For the text-containing cell, return its midpoint in (X, Y) coordinate format. 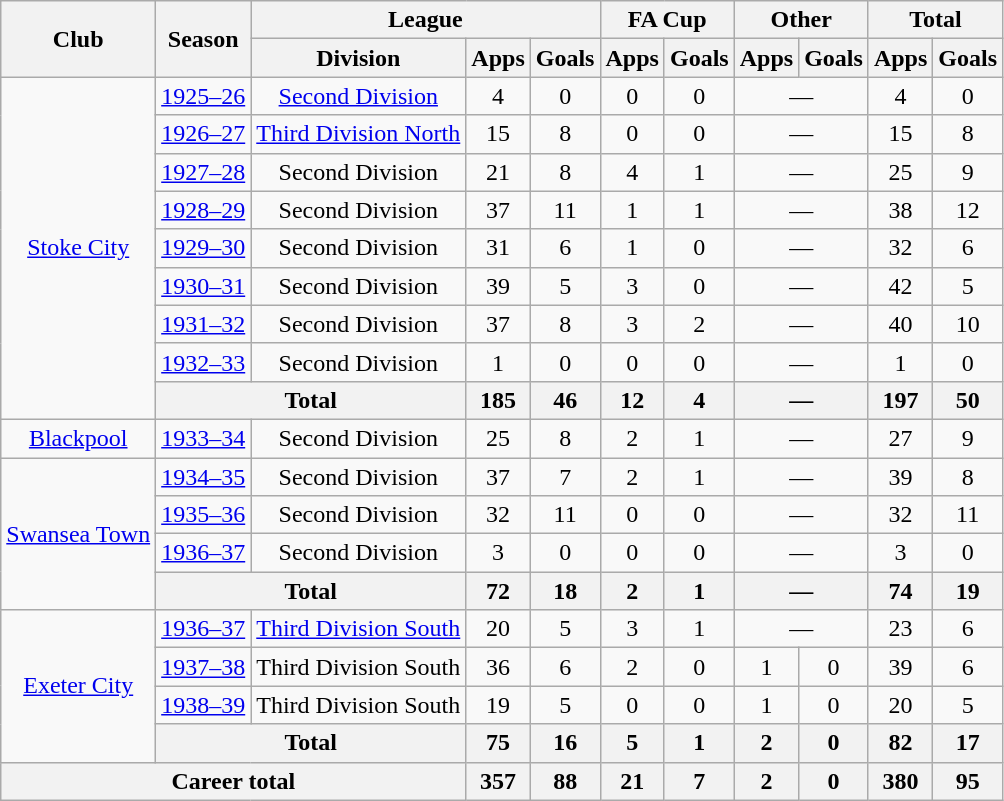
Club (78, 39)
1937–38 (204, 667)
50 (968, 400)
10 (968, 324)
1926–27 (204, 134)
1929–30 (204, 248)
Exeter City (78, 686)
FA Cup (667, 20)
Career total (234, 781)
1934–35 (204, 477)
League (426, 20)
31 (498, 248)
Stoke City (78, 248)
Season (204, 39)
18 (565, 591)
27 (900, 438)
95 (968, 781)
1927–28 (204, 172)
Other (801, 20)
1928–29 (204, 210)
42 (900, 286)
40 (900, 324)
82 (900, 743)
88 (565, 781)
1931–32 (204, 324)
197 (900, 400)
16 (565, 743)
75 (498, 743)
357 (498, 781)
Blackpool (78, 438)
380 (900, 781)
17 (968, 743)
Division (358, 58)
185 (498, 400)
1938–39 (204, 705)
1933–34 (204, 438)
36 (498, 667)
1930–31 (204, 286)
Third Division North (358, 134)
74 (900, 591)
72 (498, 591)
1932–33 (204, 362)
1925–26 (204, 96)
23 (900, 629)
Swansea Town (78, 534)
46 (565, 400)
38 (900, 210)
1935–36 (204, 515)
